From the cell containing the given text, extract its center point as [x, y] coordinate. 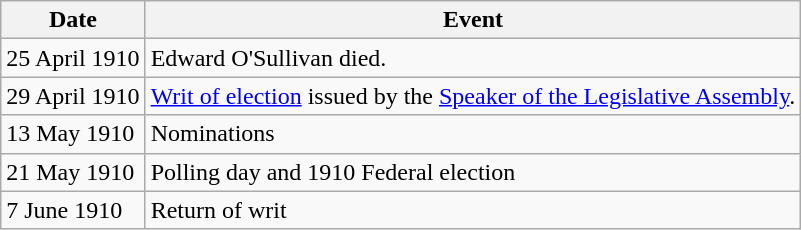
Edward O'Sullivan died. [473, 58]
Nominations [473, 134]
Return of writ [473, 210]
13 May 1910 [73, 134]
Date [73, 20]
29 April 1910 [73, 96]
Writ of election issued by the Speaker of the Legislative Assembly. [473, 96]
25 April 1910 [73, 58]
Polling day and 1910 Federal election [473, 172]
7 June 1910 [73, 210]
21 May 1910 [73, 172]
Event [473, 20]
